From the cell containing the given text, extract its center point as (x, y) coordinate. 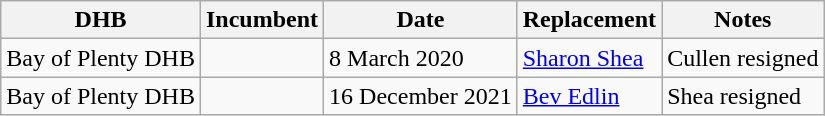
Replacement (589, 20)
Notes (743, 20)
Incumbent (262, 20)
Date (421, 20)
Shea resigned (743, 96)
Bev Edlin (589, 96)
Cullen resigned (743, 58)
8 March 2020 (421, 58)
Sharon Shea (589, 58)
16 December 2021 (421, 96)
DHB (101, 20)
